Provide the (X, Y) coordinate of the cell's center where the given text is located.  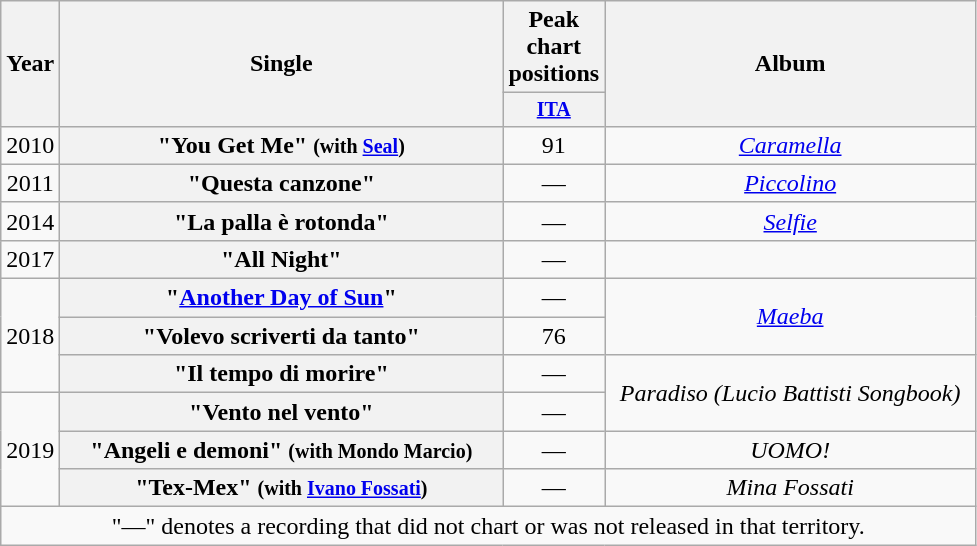
"Il tempo di morire" (282, 374)
Year (30, 64)
"Angeli e demoni" (with Mondo Marcio) (282, 450)
2018 (30, 336)
Album (790, 64)
"—" denotes a recording that did not chart or was not released in that territory. (488, 526)
"Tex-Mex" (with Ivano Fossati) (282, 488)
2010 (30, 145)
"La palla è rotonda" (282, 221)
Selfie (790, 221)
Piccolino (790, 183)
"Questa canzone" (282, 183)
Paradiso (Lucio Battisti Songbook) (790, 393)
Caramella (790, 145)
76 (554, 336)
91 (554, 145)
"All Night" (282, 259)
"You Get Me" (with Seal) (282, 145)
2014 (30, 221)
Peak chart positions (554, 47)
"Another Day of Sun" (282, 298)
UOMO! (790, 450)
2011 (30, 183)
Maeba (790, 317)
2017 (30, 259)
2019 (30, 450)
Single (282, 64)
ITA (554, 110)
"Vento nel vento" (282, 412)
"Volevo scriverti da tanto" (282, 336)
Mina Fossati (790, 488)
